Output the (x, y) coordinate of the center of the cell containing the given text.  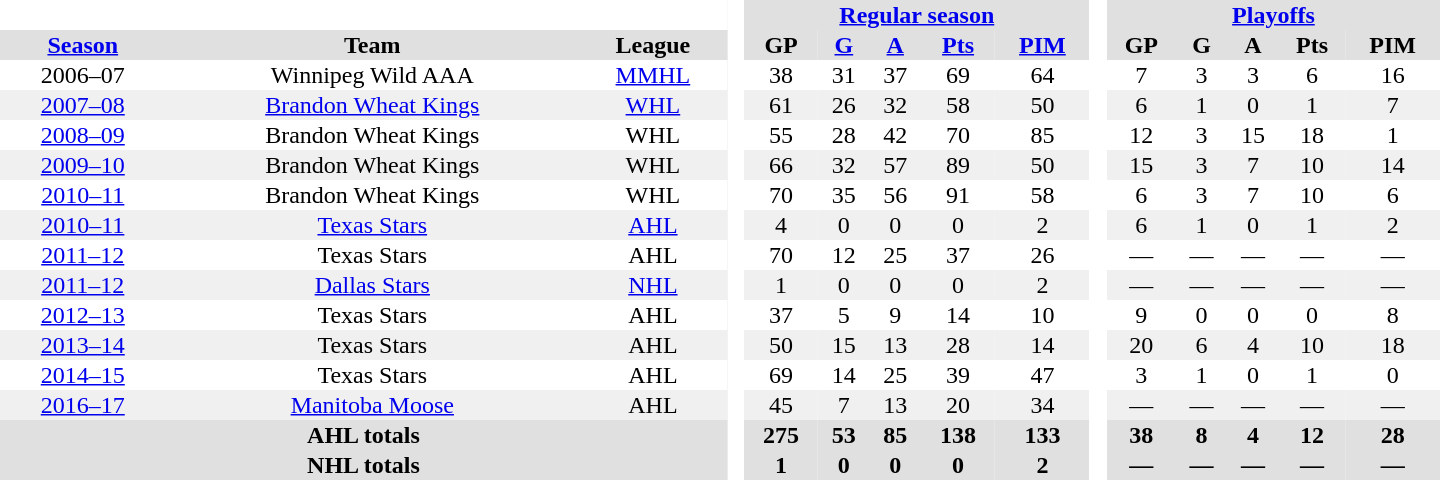
16 (1392, 75)
League (653, 45)
275 (781, 435)
2006–07 (83, 75)
AHL totals (364, 435)
2009–10 (83, 165)
Regular season (917, 15)
55 (781, 135)
138 (958, 435)
57 (896, 165)
Manitoba Moose (372, 405)
66 (781, 165)
2012–13 (83, 315)
5 (844, 315)
NHL (653, 285)
Playoffs (1274, 15)
Season (83, 45)
Team (372, 45)
Winnipeg Wild AAA (372, 75)
53 (844, 435)
2014–15 (83, 375)
133 (1042, 435)
2007–08 (83, 105)
2016–17 (83, 405)
2008–09 (83, 135)
34 (1042, 405)
64 (1042, 75)
47 (1042, 375)
39 (958, 375)
35 (844, 195)
MMHL (653, 75)
61 (781, 105)
Dallas Stars (372, 285)
89 (958, 165)
45 (781, 405)
42 (896, 135)
NHL totals (364, 465)
91 (958, 195)
31 (844, 75)
56 (896, 195)
2013–14 (83, 345)
